For the text-containing cell, return its midpoint in [X, Y] coordinate format. 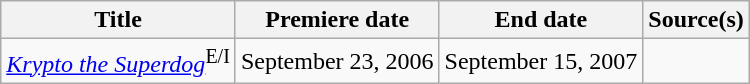
September 23, 2006 [337, 62]
Premiere date [337, 20]
Source(s) [696, 20]
Krypto the SuperdogE/I [118, 62]
Title [118, 20]
September 15, 2007 [541, 62]
End date [541, 20]
